Capture the cell that displays the provided text and extract its [x, y] central coordinate. 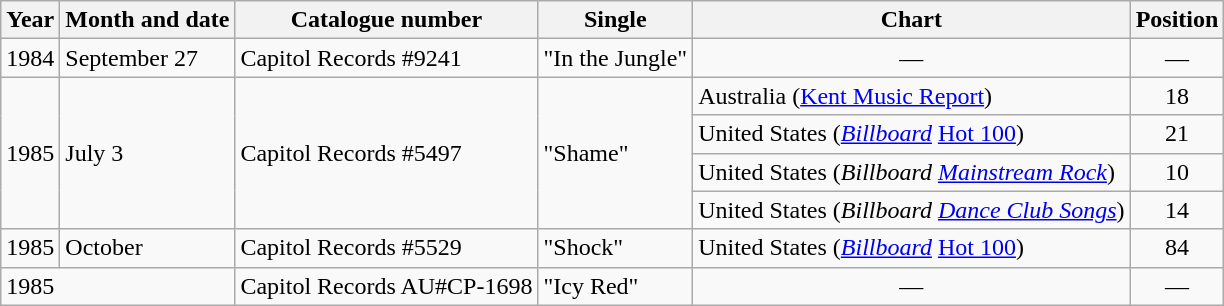
Position [1177, 20]
Month and date [148, 20]
1984 [30, 58]
Capitol Records #5529 [386, 248]
United States (Billboard Mainstream Rock) [912, 172]
18 [1177, 96]
October [148, 248]
"Shame" [616, 153]
Capitol Records #9241 [386, 58]
Year [30, 20]
21 [1177, 134]
Capitol Records #5497 [386, 153]
84 [1177, 248]
Chart [912, 20]
Catalogue number [386, 20]
10 [1177, 172]
Single [616, 20]
Australia (Kent Music Report) [912, 96]
Capitol Records AU#CP-1698 [386, 286]
"Shock" [616, 248]
"Icy Red" [616, 286]
14 [1177, 210]
September 27 [148, 58]
"In the Jungle" [616, 58]
July 3 [148, 153]
United States (Billboard Dance Club Songs) [912, 210]
